Provide the [X, Y] coordinate of the cell's center where the given text is located.  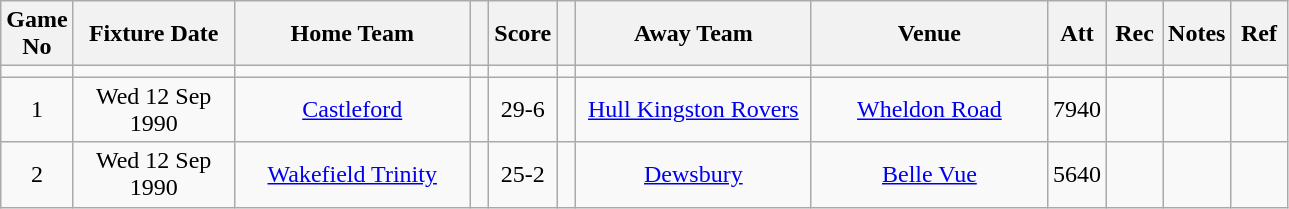
5640 [1076, 174]
Venue [929, 34]
1 [37, 110]
29-6 [523, 110]
Ref [1259, 34]
Game No [37, 34]
Dewsbury [693, 174]
Wakefield Trinity [352, 174]
Att [1076, 34]
Hull Kingston Rovers [693, 110]
Notes [1197, 34]
Belle Vue [929, 174]
Wheldon Road [929, 110]
Score [523, 34]
Home Team [352, 34]
Fixture Date [154, 34]
Rec [1135, 34]
7940 [1076, 110]
Castleford [352, 110]
2 [37, 174]
25-2 [523, 174]
Away Team [693, 34]
